Find where the given text appears and provide that cell's center as [X, Y] coordinate. 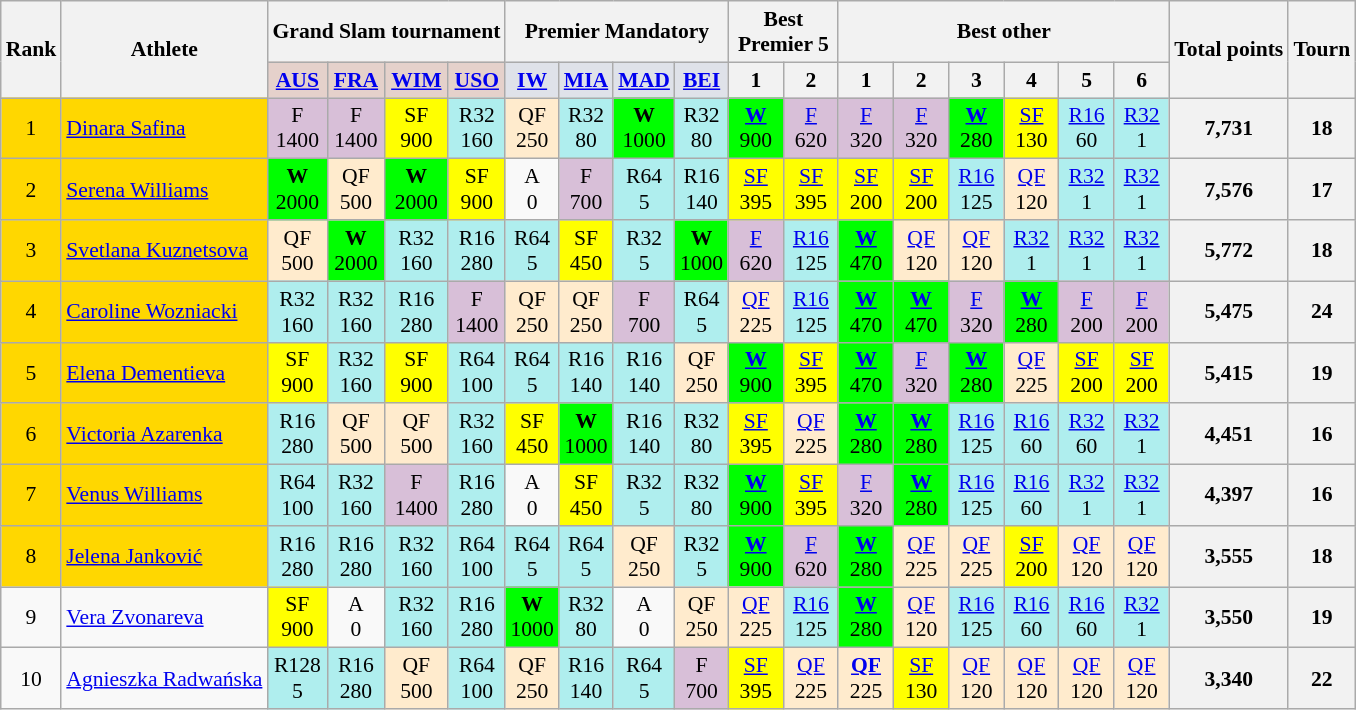
3,555 [1228, 556]
R1285 [297, 678]
5,415 [1228, 372]
AUS [297, 80]
FRA [356, 80]
USO [476, 80]
Grand Slam tournament [386, 32]
MIA [586, 80]
24 [1322, 312]
22 [1322, 678]
BEI [702, 80]
Agnieszka Radwańska [164, 678]
Total points [1228, 50]
3,550 [1228, 618]
8 [32, 556]
MAD [644, 80]
Serena Williams [164, 190]
Best Premier 5 [783, 32]
Jelena Janković [164, 556]
IW [532, 80]
7,576 [1228, 190]
17 [1322, 190]
9 [32, 618]
5,772 [1228, 250]
3,340 [1228, 678]
Caroline Wozniacki [164, 312]
Vera Zvonareva [164, 618]
Best other [1004, 32]
5,475 [1228, 312]
Tourn [1322, 50]
4,397 [1228, 496]
10 [32, 678]
Victoria Azarenka [164, 434]
WIM [417, 80]
7 [32, 496]
Venus Williams [164, 496]
Elena Dementieva [164, 372]
7,731 [1228, 128]
Svetlana Kuznetsova [164, 250]
Dinara Safina [164, 128]
4,451 [1228, 434]
Rank [32, 50]
R3260 [1086, 434]
Athlete [164, 50]
Premier Mandatory [616, 32]
